Output the (X, Y) coordinate of the center of the cell containing the given text.  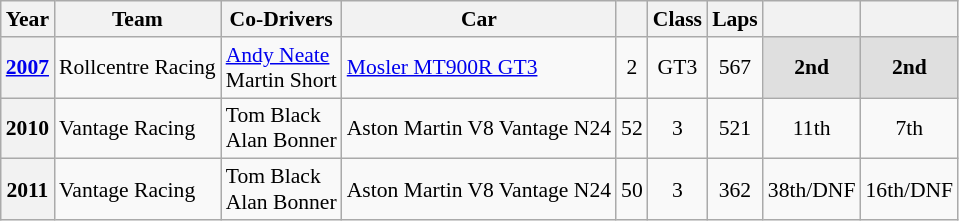
2010 (28, 128)
Mosler MT900R GT3 (479, 68)
50 (632, 190)
2011 (28, 190)
Co-Drivers (282, 19)
2007 (28, 68)
52 (632, 128)
567 (735, 68)
Car (479, 19)
GT3 (678, 68)
Class (678, 19)
362 (735, 190)
521 (735, 128)
2 (632, 68)
Laps (735, 19)
16th/DNF (909, 190)
Year (28, 19)
7th (909, 128)
38th/DNF (812, 190)
Rollcentre Racing (138, 68)
Team (138, 19)
Andy Neate Martin Short (282, 68)
11th (812, 128)
